Find where the given text appears and provide that cell's center as (x, y) coordinate. 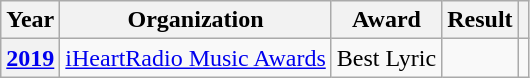
Year (30, 20)
Result (480, 20)
Award (386, 20)
iHeartRadio Music Awards (196, 58)
Best Lyric (386, 58)
Organization (196, 20)
2019 (30, 58)
